For the text-containing cell, return its midpoint in [X, Y] coordinate format. 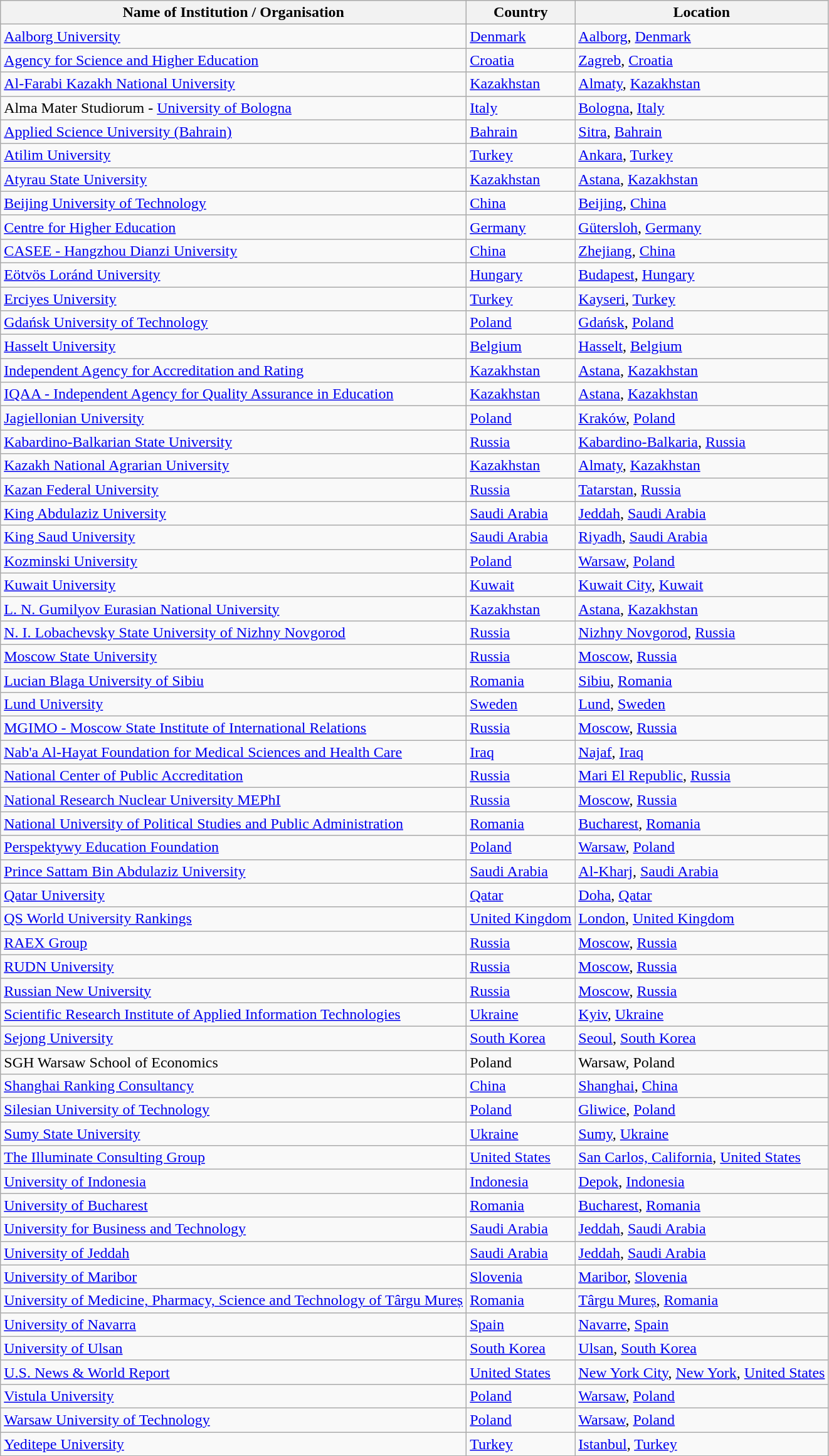
London, United Kingdom [702, 919]
Mari El Republic, Russia [702, 776]
Atyrau State University [233, 179]
Hasselt University [233, 347]
Nab'a Al-Hayat Foundation for Medical Sciences and Health Care [233, 752]
Atilim University [233, 155]
Shanghai, China [702, 1086]
Slovenia [520, 1277]
Depok, Indonesia [702, 1181]
Sweden [520, 704]
Seoul, South Korea [702, 1038]
Croatia [520, 60]
Yeditepe University [233, 1443]
Location [702, 13]
Perspektywy Education Foundation [233, 847]
Sibiu, Romania [702, 680]
Independent Agency for Accreditation and Rating [233, 370]
MGIMO - Moscow State Institute of International Relations [233, 728]
Kyiv, Ukraine [702, 1014]
Russian New University [233, 990]
Kuwait University [233, 585]
N. I. Lobachevsky State University of Nizhny Novgorod [233, 632]
Al-Kharj, Saudi Arabia [702, 871]
Kayseri, Turkey [702, 299]
University of Jeddah [233, 1253]
Ulsan, South Korea [702, 1348]
Qatar University [233, 895]
IQAA - Independent Agency for Quality Assurance in Education [233, 394]
SGH Warsaw School of Economics [233, 1062]
Budapest, Hungary [702, 275]
Moscow State University [233, 656]
Kabardino-Balkarian State University [233, 442]
Agency for Science and Higher Education [233, 60]
Alma Mater Studiorum - University of Bologna [233, 108]
Kozminski University [233, 561]
U.S. News & World Report [233, 1372]
King Abdulaziz University [233, 513]
Kuwait City, Kuwait [702, 585]
Maribor, Slovenia [702, 1277]
Lund, Sweden [702, 704]
Kabardino-Balkaria, Russia [702, 442]
Centre for Higher Education [233, 227]
Sumy State University [233, 1134]
Beijing, China [702, 203]
Iraq [520, 752]
Erciyes University [233, 299]
RUDN University [233, 966]
Spain [520, 1324]
National Center of Public Accreditation [233, 776]
University of Maribor [233, 1277]
Sejong University [233, 1038]
Gdańsk, Poland [702, 323]
Aalborg, Denmark [702, 36]
RAEX Group [233, 943]
Al-Farabi Kazakh National University [233, 84]
Najaf, Iraq [702, 752]
Eötvös Loránd University [233, 275]
Târgu Mureș, Romania [702, 1301]
CASEE - Hangzhou Dianzi University [233, 251]
Beijing University of Technology [233, 203]
New York City, New York, United States [702, 1372]
King Saud University [233, 537]
Italy [520, 108]
Country [520, 13]
University of Bucharest [233, 1205]
National University of Political Studies and Public Administration [233, 824]
National Research Nuclear University MEPhI [233, 800]
Scientific Research Institute of Applied Information Technologies [233, 1014]
San Carlos, California, United States [702, 1158]
Qatar [520, 895]
Sumy, Ukraine [702, 1134]
Indonesia [520, 1181]
Kazan Federal University [233, 490]
Kraków, Poland [702, 418]
Germany [520, 227]
Zhejiang, China [702, 251]
Hasselt, Belgium [702, 347]
University of Navarra [233, 1324]
Denmark [520, 36]
Name of Institution / Organisation [233, 13]
Gütersloh, Germany [702, 227]
L. N. Gumilyov Eurasian National University [233, 609]
Navarre, Spain [702, 1324]
Tatarstan, Russia [702, 490]
Zagreb, Croatia [702, 60]
Istanbul, Turkey [702, 1443]
Vistula University [233, 1396]
The Illuminate Consulting Group [233, 1158]
Aalborg University [233, 36]
Riyadh, Saudi Arabia [702, 537]
Kazakh National Agrarian University [233, 466]
Nizhny Novgorod, Russia [702, 632]
Sitra, Bahrain [702, 132]
University of Indonesia [233, 1181]
Doha, Qatar [702, 895]
Lund University [233, 704]
Belgium [520, 347]
Bologna, Italy [702, 108]
Ankara, Turkey [702, 155]
Kuwait [520, 585]
Jagiellonian University [233, 418]
Bahrain [520, 132]
Prince Sattam Bin Abdulaziz University [233, 871]
University for Business and Technology [233, 1229]
QS World University Rankings [233, 919]
Gliwice, Poland [702, 1110]
University of Medicine, Pharmacy, Science and Technology of Târgu Mureș [233, 1301]
Silesian University of Technology [233, 1110]
Warsaw University of Technology [233, 1420]
University of Ulsan [233, 1348]
Lucian Blaga University of Sibiu [233, 680]
Shanghai Ranking Consultancy [233, 1086]
Hungary [520, 275]
Applied Science University (Bahrain) [233, 132]
United Kingdom [520, 919]
Gdańsk University of Technology [233, 323]
